Determine the (x, y) coordinate at the center of the cell enclosing the given text.  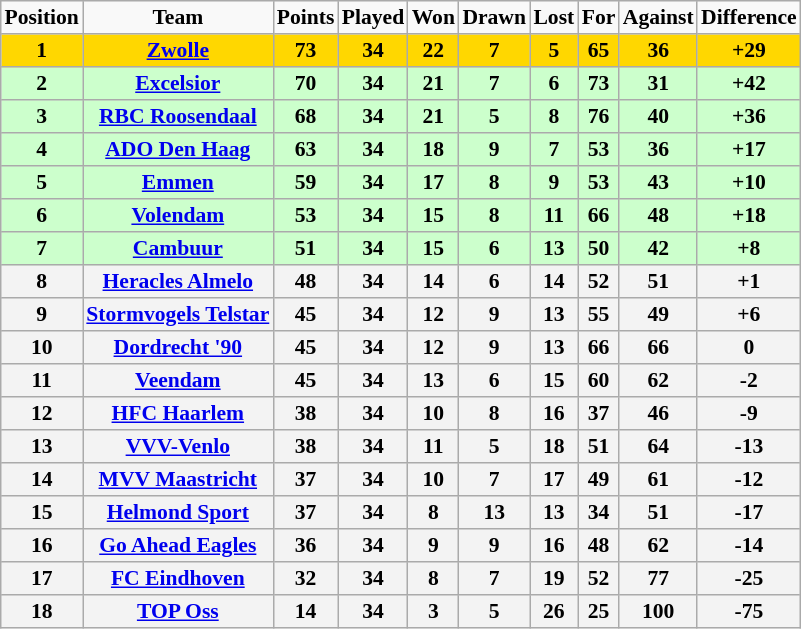
+18 (748, 216)
Team (178, 18)
64 (658, 446)
Difference (748, 18)
Against (658, 18)
Lost (554, 18)
Excelsior (178, 84)
Played (373, 18)
+6 (748, 314)
+29 (748, 50)
-14 (748, 546)
Stormvogels Telstar (178, 314)
Position (42, 18)
VVV-Venlo (178, 446)
FC Eindhoven (178, 578)
Drawn (494, 18)
1 (42, 50)
Go Ahead Eagles (178, 546)
65 (598, 50)
+17 (748, 150)
-9 (748, 414)
50 (598, 248)
-12 (748, 480)
31 (658, 84)
+36 (748, 116)
Points (306, 18)
70 (306, 84)
-25 (748, 578)
Dordrecht '90 (178, 348)
43 (658, 182)
Cambuur (178, 248)
TOP Oss (178, 612)
+42 (748, 84)
MVV Maastricht (178, 480)
-75 (748, 612)
+10 (748, 182)
55 (598, 314)
0 (748, 348)
Heracles Almelo (178, 282)
Won (434, 18)
32 (306, 578)
46 (658, 414)
60 (598, 380)
2 (42, 84)
68 (306, 116)
-2 (748, 380)
ADO Den Haag (178, 150)
-17 (748, 512)
4 (42, 150)
40 (658, 116)
59 (306, 182)
HFC Haarlem (178, 414)
Helmond Sport (178, 512)
Volendam (178, 216)
61 (658, 480)
-13 (748, 446)
+1 (748, 282)
22 (434, 50)
76 (598, 116)
26 (554, 612)
42 (658, 248)
+8 (748, 248)
Zwolle (178, 50)
Emmen (178, 182)
Veendam (178, 380)
RBC Roosendaal (178, 116)
25 (598, 612)
For (598, 18)
19 (554, 578)
100 (658, 612)
63 (306, 150)
77 (658, 578)
